Detect which cell encompasses the target text, then output its (x, y) center coordinate. 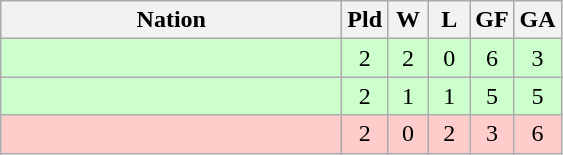
W (408, 20)
GA (538, 20)
L (450, 20)
GF (492, 20)
Pld (365, 20)
Nation (172, 20)
